Output the [x, y] coordinate of the center of the cell containing the given text.  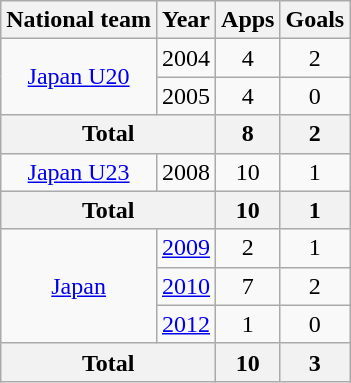
Year [186, 20]
Japan [79, 286]
Japan U20 [79, 77]
2005 [186, 96]
7 [248, 286]
Japan U23 [79, 172]
3 [315, 362]
2009 [186, 248]
National team [79, 20]
Apps [248, 20]
2008 [186, 172]
2010 [186, 286]
Goals [315, 20]
2004 [186, 58]
2012 [186, 324]
8 [248, 134]
